Extract the [X, Y] coordinate from the center of the cell holding the provided text.  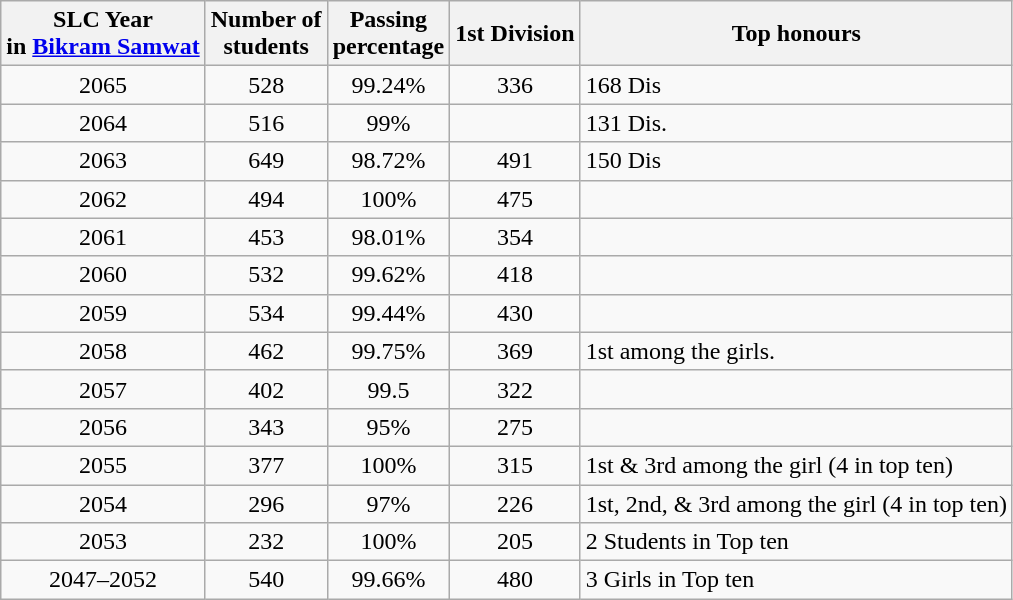
150 Dis [796, 161]
494 [266, 199]
226 [515, 503]
336 [515, 85]
2054 [103, 503]
131 Dis. [796, 123]
540 [266, 580]
99.66% [388, 580]
1st, 2nd, & 3rd among the girl (4 in top ten) [796, 503]
95% [388, 427]
462 [266, 351]
97% [388, 503]
2065 [103, 85]
98.01% [388, 237]
Passingpercentage [388, 34]
99.5 [388, 389]
430 [515, 313]
2055 [103, 465]
2061 [103, 237]
2053 [103, 542]
2060 [103, 275]
532 [266, 275]
275 [515, 427]
99% [388, 123]
99.24% [388, 85]
354 [515, 237]
2058 [103, 351]
418 [515, 275]
296 [266, 503]
2059 [103, 313]
2062 [103, 199]
SLC Yearin Bikram Samwat [103, 34]
Top honours [796, 34]
475 [515, 199]
322 [515, 389]
99.62% [388, 275]
402 [266, 389]
99.44% [388, 313]
1st & 3rd among the girl (4 in top ten) [796, 465]
205 [515, 542]
534 [266, 313]
168 Dis [796, 85]
99.75% [388, 351]
480 [515, 580]
377 [266, 465]
343 [266, 427]
649 [266, 161]
2063 [103, 161]
516 [266, 123]
315 [515, 465]
2047–2052 [103, 580]
369 [515, 351]
491 [515, 161]
2 Students in Top ten [796, 542]
2056 [103, 427]
528 [266, 85]
2064 [103, 123]
3 Girls in Top ten [796, 580]
1st among the girls. [796, 351]
98.72% [388, 161]
Number ofstudents [266, 34]
2057 [103, 389]
232 [266, 542]
453 [266, 237]
1st Division [515, 34]
